From the cell containing the given text, extract its center point as [x, y] coordinate. 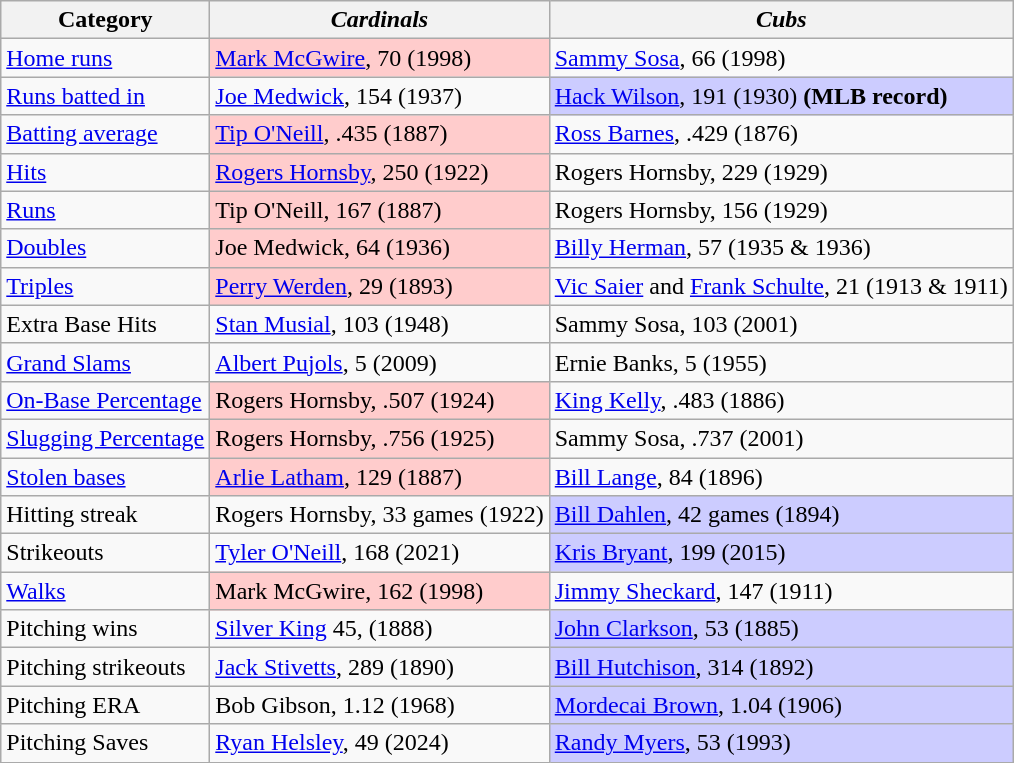
Hits [106, 172]
On-Base Percentage [106, 400]
Tip O'Neill, .435 (1887) [380, 134]
Joe Medwick, 154 (1937) [380, 96]
Bob Gibson, 1.12 (1968) [380, 705]
Category [106, 20]
Pitching Saves [106, 743]
King Kelly, .483 (1886) [781, 400]
Rogers Hornsby, .507 (1924) [380, 400]
Ernie Banks, 5 (1955) [781, 362]
Pitching wins [106, 629]
Stolen bases [106, 477]
Albert Pujols, 5 (2009) [380, 362]
Walks [106, 591]
Silver King 45, (1888) [380, 629]
Mark McGwire, 70 (1998) [380, 58]
Hack Wilson, 191 (1930) (MLB record) [781, 96]
Jimmy Sheckard, 147 (1911) [781, 591]
Stan Musial, 103 (1948) [380, 324]
Mark McGwire, 162 (1998) [380, 591]
Ryan Helsley, 49 (2024) [380, 743]
Home runs [106, 58]
Doubles [106, 248]
Tyler O'Neill, 168 (2021) [380, 553]
Cardinals [380, 20]
Rogers Hornsby, .756 (1925) [380, 438]
Triples [106, 286]
Tip O'Neill, 167 (1887) [380, 210]
Runs [106, 210]
Bill Hutchison, 314 (1892) [781, 667]
Kris Bryant, 199 (2015) [781, 553]
Sammy Sosa, 103 (2001) [781, 324]
Bill Dahlen, 42 games (1894) [781, 515]
Strikeouts [106, 553]
Slugging Percentage [106, 438]
Pitching ERA [106, 705]
Rogers Hornsby, 33 games (1922) [380, 515]
Rogers Hornsby, 250 (1922) [380, 172]
Cubs [781, 20]
Joe Medwick, 64 (1936) [380, 248]
Batting average [106, 134]
Grand Slams [106, 362]
John Clarkson, 53 (1885) [781, 629]
Extra Base Hits [106, 324]
Sammy Sosa, .737 (2001) [781, 438]
Billy Herman, 57 (1935 & 1936) [781, 248]
Arlie Latham, 129 (1887) [380, 477]
Bill Lange, 84 (1896) [781, 477]
Rogers Hornsby, 156 (1929) [781, 210]
Vic Saier and Frank Schulte, 21 (1913 & 1911) [781, 286]
Rogers Hornsby, 229 (1929) [781, 172]
Jack Stivetts, 289 (1890) [380, 667]
Hitting streak [106, 515]
Randy Myers, 53 (1993) [781, 743]
Ross Barnes, .429 (1876) [781, 134]
Mordecai Brown, 1.04 (1906) [781, 705]
Pitching strikeouts [106, 667]
Runs batted in [106, 96]
Perry Werden, 29 (1893) [380, 286]
Sammy Sosa, 66 (1998) [781, 58]
